Output the [X, Y] coordinate of the center of the cell containing the given text.  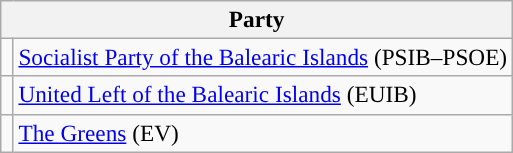
Party [257, 19]
Socialist Party of the Balearic Islands (PSIB–PSOE) [262, 57]
The Greens (EV) [262, 133]
United Left of the Balearic Islands (EUIB) [262, 95]
